Return (x, y) of the center of cell containing provided text 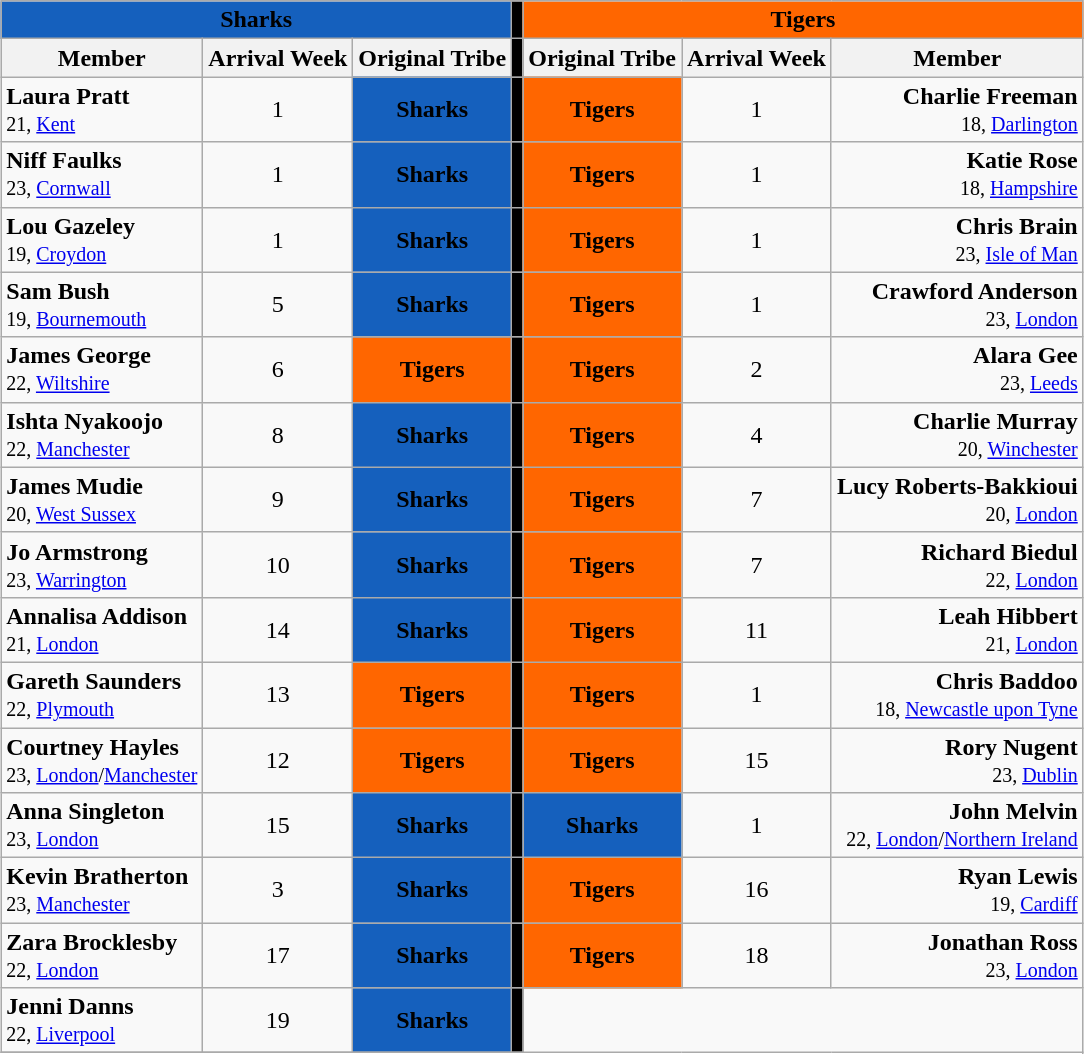
Richard Biedul22, London (957, 564)
Charlie Murray20, Winchester (957, 434)
Chris Baddoo18, Newcastle upon Tyne (957, 694)
Ryan Lewis19, Cardiff (957, 890)
Charlie Freeman18, Darlington (957, 110)
Courtney Hayles23, London/Manchester (102, 760)
2 (757, 370)
Leah Hibbert21, London (957, 630)
16 (757, 890)
8 (278, 434)
John Melvin 22, London/Northern Ireland (957, 826)
Jo Armstrong 23, Warrington (102, 564)
12 (278, 760)
Lucy Roberts-Bakkioui20, London (957, 500)
Lou Gazeley 19, Croydon (102, 240)
Rory Nugent23, Dublin (957, 760)
11 (757, 630)
4 (757, 434)
Laura Pratt 21, Kent (102, 110)
Niff Faulks 23, Cornwall (102, 174)
3 (278, 890)
5 (278, 304)
James George 22, Wiltshire (102, 370)
9 (278, 500)
Alara Gee23, Leeds (957, 370)
Chris Brain23, Isle of Man (957, 240)
Zara Brocklesby 22, London (102, 956)
Sam Bush 19, Bournemouth (102, 304)
14 (278, 630)
13 (278, 694)
10 (278, 564)
Annalisa Addison 21, London (102, 630)
Kevin Bratherton 23, Manchester (102, 890)
17 (278, 956)
Gareth Saunders 22, Plymouth (102, 694)
Jonathan Ross23, London (957, 956)
18 (757, 956)
Ishta Nyakoojo22, Manchester (102, 434)
19 (278, 1020)
Anna Singleton 23, London (102, 826)
Crawford Anderson23, London (957, 304)
Jenni Danns 22, Liverpool (102, 1020)
6 (278, 370)
Katie Rose18, Hampshire (957, 174)
James Mudie 20, West Sussex (102, 500)
